Pinpoint the cell where the given text exists, returning its [X, Y] midpoint coordinate. 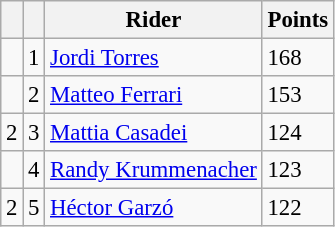
Héctor Garzó [154, 208]
1 [34, 58]
5 [34, 208]
4 [34, 170]
3 [34, 133]
Randy Krummenacher [154, 170]
Jordi Torres [154, 58]
123 [298, 170]
153 [298, 95]
Matteo Ferrari [154, 95]
124 [298, 133]
Points [298, 20]
168 [298, 58]
122 [298, 208]
Mattia Casadei [154, 133]
Rider [154, 20]
